For the text-containing cell, return its midpoint in [x, y] coordinate format. 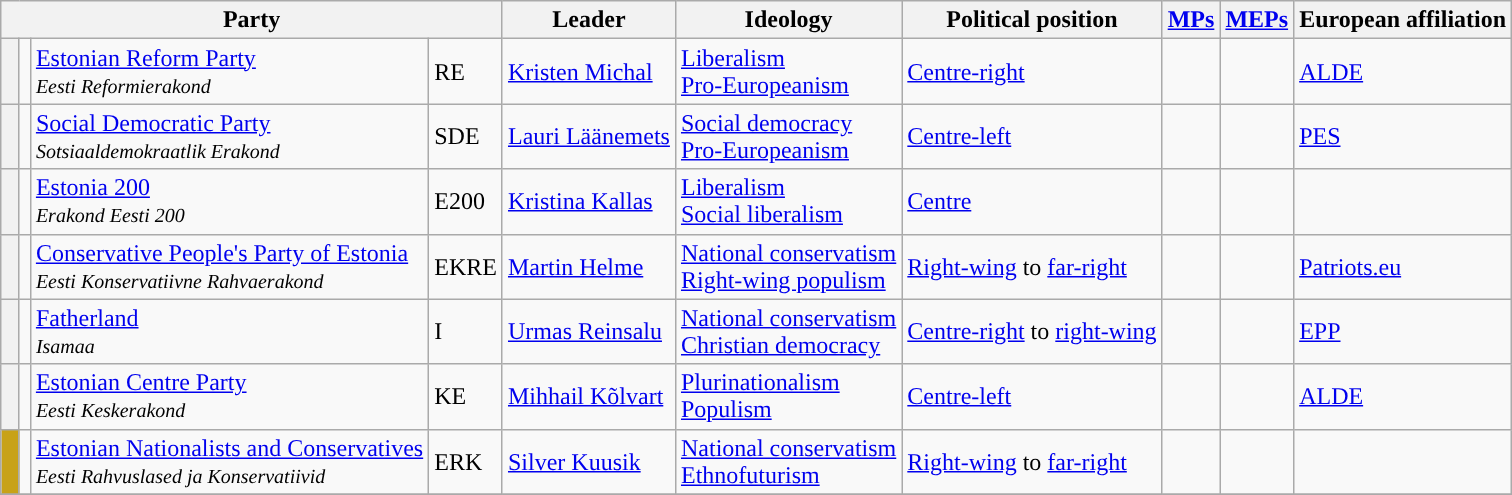
National conservatismChristian democracy [788, 332]
Estonian Reform PartyEesti Reformierakond [229, 72]
E200 [466, 202]
National conservatismRight-wing populism [788, 266]
Urmas Reinsalu [588, 332]
Estonian Nationalists and ConservativesEesti Rahvuslased ja Konservatiivid [229, 462]
RE [466, 72]
Mihhail Kõlvart [588, 396]
Party [252, 20]
Social democracyPro-Europeanism [788, 136]
Centre-right to right-wing [1032, 332]
European affiliation [1403, 20]
LiberalismSocial liberalism [788, 202]
PES [1403, 136]
MPs [1191, 20]
Centre [1032, 202]
Leader [588, 20]
Social Democratic PartySotsiaaldemokraatlik Erakond [229, 136]
MEPs [1257, 20]
SDE [466, 136]
KE [466, 396]
FatherlandIsamaa [229, 332]
Conservative People's Party of EstoniaEesti Konservatiivne Rahvaerakond [229, 266]
Ideology [788, 20]
Kristina Kallas [588, 202]
EKRE [466, 266]
Patriots.eu [1403, 266]
Silver Kuusik [588, 462]
Kristen Michal [588, 72]
I [466, 332]
Martin Helme [588, 266]
Centre-right [1032, 72]
Estonia 200Erakond Eesti 200 [229, 202]
National conservatismEthnofuturism [788, 462]
Lauri Läänemets [588, 136]
PlurinationalismPopulism [788, 396]
EPP [1403, 332]
ERK [466, 462]
Estonian Centre PartyEesti Keskerakond [229, 396]
LiberalismPro-Europeanism [788, 72]
Political position [1032, 20]
